Determine the [X, Y] coordinate at the center of the cell enclosing the given text.  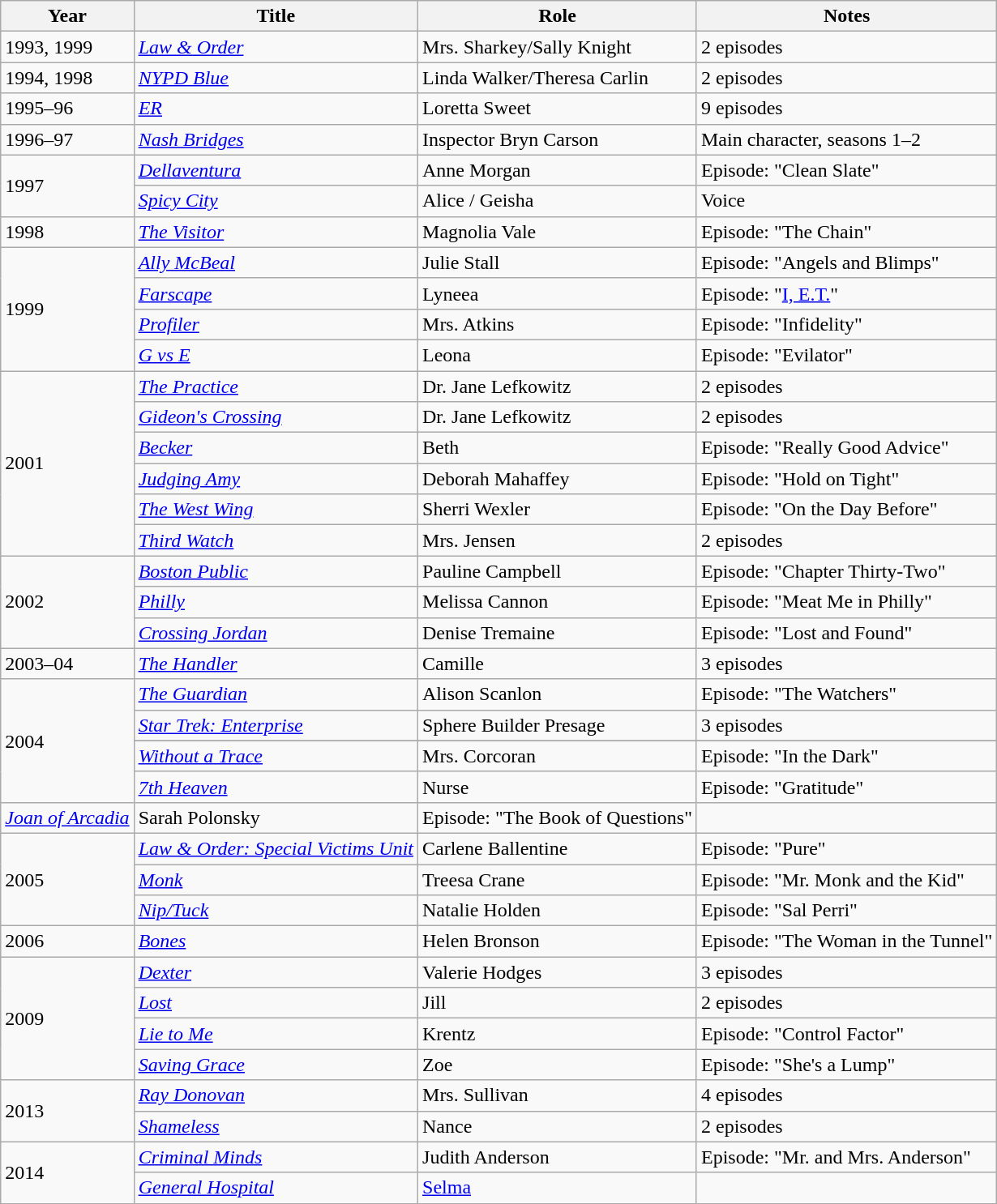
Episode: "Hold on Tight" [846, 479]
Ray Donovan [276, 1095]
Notes [846, 16]
Episode: "In the Dark" [846, 756]
Gideon's Crossing [276, 417]
Episode: "Clean Slate" [846, 170]
Profiler [276, 324]
1995–96 [67, 109]
Spicy City [276, 201]
Philly [276, 602]
Law & Order [276, 47]
1999 [67, 309]
General Hospital [276, 1188]
Episode: "Meat Me in Philly" [846, 602]
Shameless [276, 1126]
1993, 1999 [67, 47]
Inspector Bryn Carson [558, 139]
2013 [67, 1111]
Episode: "Evilator" [846, 355]
Melissa Cannon [558, 602]
Boston Public [276, 571]
Episode: "Mr. Monk and the Kid" [846, 879]
Episode: "Infidelity" [846, 324]
The Handler [276, 664]
Monk [276, 879]
2006 [67, 941]
Episode: "I, E.T." [846, 293]
7th Heaven [276, 787]
4 episodes [846, 1095]
Joan of Arcadia [67, 818]
Star Trek: Enterprise [276, 725]
The Guardian [276, 694]
Magnolia Vale [558, 232]
Main character, seasons 1–2 [846, 139]
Natalie Holden [558, 911]
Nash Bridges [276, 139]
Law & Order: Special Victims Unit [276, 848]
Selma [558, 1188]
Carlene Ballentine [558, 848]
NYPD Blue [276, 78]
Episode: "Lost and Found" [846, 633]
Mrs. Sharkey/Sally Knight [558, 47]
Episode: "Chapter Thirty-Two" [846, 571]
Loretta Sweet [558, 109]
Year [67, 16]
Jill [558, 1003]
2002 [67, 602]
Linda Walker/Theresa Carlin [558, 78]
Mrs. Corcoran [558, 756]
Leona [558, 355]
Lyneea [558, 293]
Episode: "Angels and Blimps" [846, 263]
Farscape [276, 293]
Judging Amy [276, 479]
ER [276, 109]
Episode: "The Chain" [846, 232]
1998 [67, 232]
Alison Scanlon [558, 694]
Sarah Polonsky [276, 818]
Mrs. Atkins [558, 324]
Zoe [558, 1065]
2009 [67, 1018]
Saving Grace [276, 1065]
2014 [67, 1172]
The Visitor [276, 232]
Role [558, 16]
Title [276, 16]
1997 [67, 186]
Episode: "Pure" [846, 848]
Judith Anderson [558, 1157]
1994, 1998 [67, 78]
Mrs. Sullivan [558, 1095]
Episode: "Really Good Advice" [846, 448]
9 episodes [846, 109]
Julie Stall [558, 263]
Nip/Tuck [276, 911]
Criminal Minds [276, 1157]
Dexter [276, 972]
Without a Trace [276, 756]
G vs E [276, 355]
Becker [276, 448]
2005 [67, 879]
Sphere Builder Presage [558, 725]
The West Wing [276, 510]
Nurse [558, 787]
Crossing Jordan [276, 633]
Episode: "The Woman in the Tunnel" [846, 941]
Krentz [558, 1034]
Dellaventura [276, 170]
Episode: "She's a Lump" [846, 1065]
Alice / Geisha [558, 201]
Episode: "The Watchers" [846, 694]
Pauline Campbell [558, 571]
Mrs. Jensen [558, 540]
Helen Bronson [558, 941]
Third Watch [276, 540]
Camille [558, 664]
2003–04 [67, 664]
Denise Tremaine [558, 633]
Bones [276, 941]
The Practice [276, 386]
1996–97 [67, 139]
Anne Morgan [558, 170]
Episode: "Control Factor" [846, 1034]
Ally McBeal [276, 263]
Episode: "Sal Perri" [846, 911]
Treesa Crane [558, 879]
Deborah Mahaffey [558, 479]
Episode: "Gratitude" [846, 787]
Sherri Wexler [558, 510]
Valerie Hodges [558, 972]
Lie to Me [276, 1034]
Episode: "On the Day Before" [846, 510]
Nance [558, 1126]
2004 [67, 741]
Episode: "Mr. and Mrs. Anderson" [846, 1157]
Episode: "The Book of Questions" [558, 818]
2001 [67, 463]
Lost [276, 1003]
Voice [846, 201]
Beth [558, 448]
